Search for the cell housing the specified text and yield its (X, Y) center coordinate. 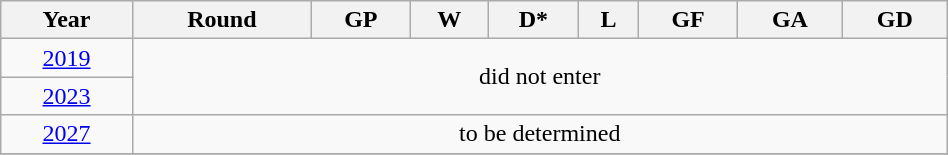
L (608, 20)
2027 (67, 134)
2023 (67, 96)
GP (360, 20)
GD (894, 20)
to be determined (540, 134)
W (449, 20)
2019 (67, 58)
did not enter (540, 77)
GA (790, 20)
GF (688, 20)
D* (533, 20)
Year (67, 20)
Round (222, 20)
